Search for the cell housing the specified text and yield its (X, Y) center coordinate. 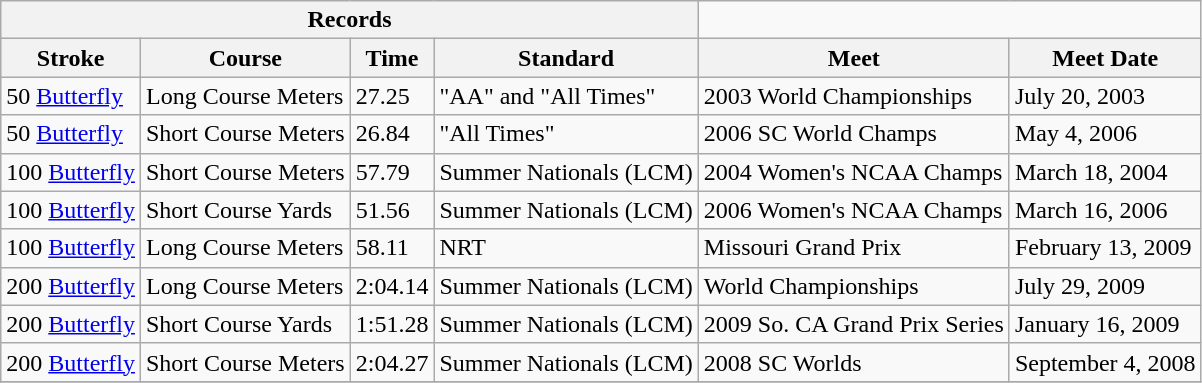
2:04.27 (392, 362)
World Championships (854, 286)
Meet (854, 58)
May 4, 2006 (1105, 134)
NRT (566, 248)
July 29, 2009 (1105, 286)
Missouri Grand Prix (854, 248)
2006 SC World Champs (854, 134)
"All Times" (566, 134)
Course (245, 58)
2003 World Championships (854, 96)
Meet Date (1105, 58)
27.25 (392, 96)
March 18, 2004 (1105, 172)
2004 Women's NCAA Champs (854, 172)
September 4, 2008 (1105, 362)
58.11 (392, 248)
1:51.28 (392, 324)
2:04.14 (392, 286)
57.79 (392, 172)
Time (392, 58)
2008 SC Worlds (854, 362)
March 16, 2006 (1105, 210)
February 13, 2009 (1105, 248)
"AA" and "All Times" (566, 96)
Standard (566, 58)
2006 Women's NCAA Champs (854, 210)
2009 So. CA Grand Prix Series (854, 324)
July 20, 2003 (1105, 96)
Records (350, 20)
51.56 (392, 210)
26.84 (392, 134)
January 16, 2009 (1105, 324)
Stroke (71, 58)
